From the cell containing the given text, extract its center point as (x, y) coordinate. 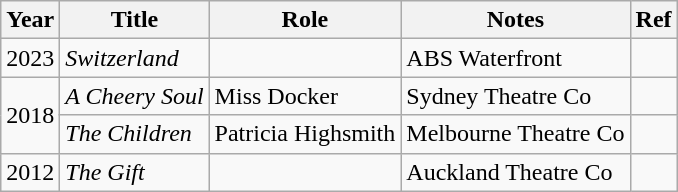
Ref (654, 20)
Patricia Highsmith (305, 134)
The Children (134, 134)
2012 (30, 172)
Miss Docker (305, 96)
The Gift (134, 172)
ABS Waterfront (516, 58)
2023 (30, 58)
Sydney Theatre Co (516, 96)
Year (30, 20)
Role (305, 20)
Switzerland (134, 58)
Melbourne Theatre Co (516, 134)
Auckland Theatre Co (516, 172)
Notes (516, 20)
Title (134, 20)
A Cheery Soul (134, 96)
2018 (30, 115)
